Provide the [x, y] coordinate of the cell's center where the given text is located.  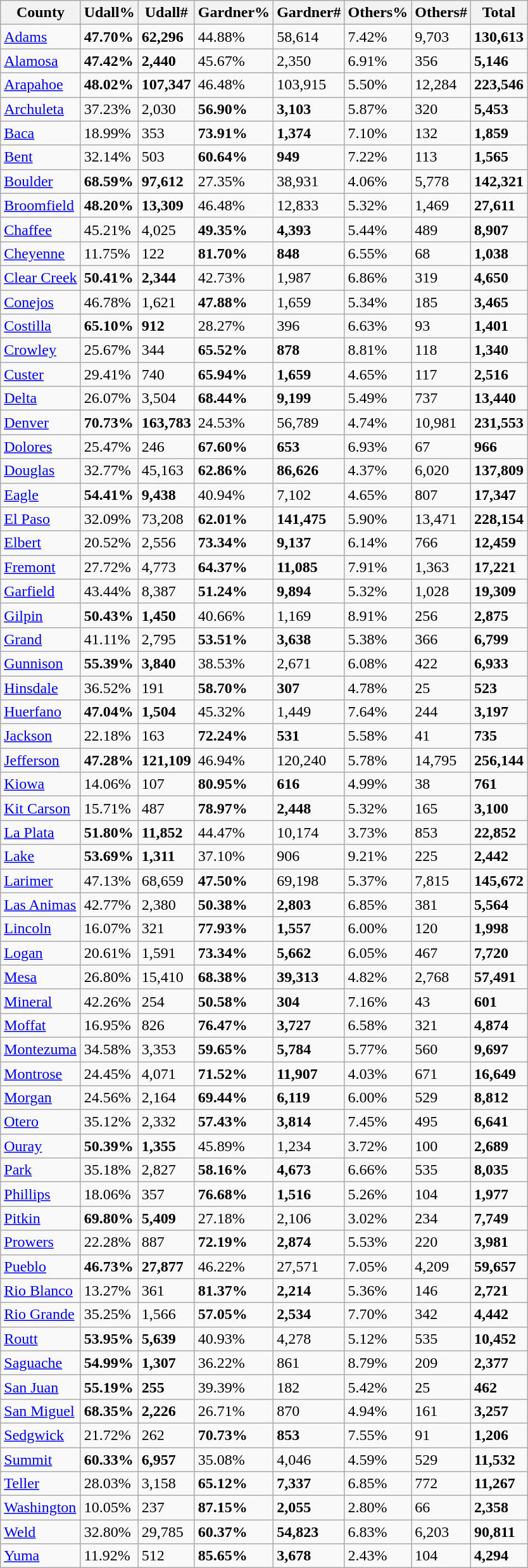
4.94% [378, 1411]
7.64% [378, 712]
Garfield [41, 591]
671 [441, 1074]
2.80% [378, 1508]
117 [441, 374]
42.77% [109, 905]
8.91% [378, 615]
55.19% [109, 1387]
3,638 [309, 639]
118 [441, 350]
1,169 [309, 615]
966 [499, 447]
5.38% [378, 639]
185 [441, 302]
353 [166, 133]
45.67% [234, 61]
27.35% [234, 181]
32.09% [109, 519]
254 [166, 1001]
4.59% [378, 1459]
616 [309, 784]
5.50% [378, 85]
25.47% [109, 447]
Park [41, 1170]
62,296 [166, 37]
146 [441, 1291]
28.03% [109, 1484]
1,038 [499, 253]
4,874 [499, 1025]
67 [441, 447]
861 [309, 1363]
9,703 [441, 37]
Hinsdale [41, 687]
Montezuma [41, 1049]
57,491 [499, 977]
8,907 [499, 229]
11,085 [309, 567]
50.41% [109, 277]
10,174 [309, 832]
Jackson [41, 736]
27,571 [309, 1266]
86,626 [309, 471]
Boulder [41, 181]
244 [441, 712]
18.06% [109, 1194]
27,877 [166, 1266]
54.41% [109, 495]
2,332 [166, 1122]
Logan [41, 953]
307 [309, 687]
32.14% [109, 157]
5,784 [309, 1049]
57.05% [234, 1315]
Alamosa [41, 61]
191 [166, 687]
68,659 [166, 881]
2,164 [166, 1098]
165 [441, 808]
24.53% [234, 423]
6,020 [441, 471]
66 [441, 1508]
5,564 [499, 905]
Chaffee [41, 229]
65.10% [109, 326]
6.66% [378, 1170]
1,977 [499, 1194]
69,198 [309, 881]
22,852 [499, 832]
4.74% [378, 423]
58.70% [234, 687]
87.15% [234, 1508]
42.26% [109, 1001]
2,689 [499, 1146]
46.94% [234, 760]
46.22% [234, 1266]
1,987 [309, 277]
Crowley [41, 350]
6.58% [378, 1025]
7.91% [378, 567]
5.42% [378, 1387]
1,998 [499, 929]
4.03% [378, 1074]
906 [309, 857]
93 [441, 326]
11.92% [109, 1556]
32.80% [109, 1532]
256,144 [499, 760]
40.93% [234, 1339]
Sedgwick [41, 1435]
11,907 [309, 1074]
304 [309, 1001]
Dolores [41, 447]
344 [166, 350]
107,347 [166, 85]
Gardner# [309, 13]
3,504 [166, 398]
7,815 [441, 881]
2,380 [166, 905]
601 [499, 1001]
1,234 [309, 1146]
3,100 [499, 808]
81.70% [234, 253]
10,981 [441, 423]
55.39% [109, 663]
495 [441, 1122]
2,442 [499, 857]
6.05% [378, 953]
4,278 [309, 1339]
7,720 [499, 953]
848 [309, 253]
Teller [41, 1484]
Larimer [41, 881]
41 [441, 736]
1,566 [166, 1315]
58.16% [234, 1170]
12,459 [499, 543]
Rio Blanco [41, 1291]
9,697 [499, 1049]
1,311 [166, 857]
45,163 [166, 471]
20.52% [109, 543]
2,055 [309, 1508]
1,340 [499, 350]
La Plata [41, 832]
44.47% [234, 832]
1,557 [309, 929]
2,795 [166, 639]
225 [441, 857]
72.24% [234, 736]
50.38% [234, 905]
25.67% [109, 350]
8,812 [499, 1098]
163,783 [166, 423]
24.56% [109, 1098]
2,377 [499, 1363]
73.91% [234, 133]
5.53% [378, 1242]
5.26% [378, 1194]
27,611 [499, 205]
137,809 [499, 471]
45.89% [234, 1146]
234 [441, 1218]
1,859 [499, 133]
7.05% [378, 1266]
6,933 [499, 663]
5,453 [499, 109]
14,795 [441, 760]
43 [441, 1001]
Jefferson [41, 760]
Weld [41, 1532]
Moffat [41, 1025]
91 [441, 1435]
228,154 [499, 519]
356 [441, 61]
2,350 [309, 61]
Rio Grande [41, 1315]
523 [499, 687]
60.64% [234, 157]
34.58% [109, 1049]
7.70% [378, 1315]
5.34% [378, 302]
7,749 [499, 1218]
4,025 [166, 229]
1,449 [309, 712]
256 [441, 615]
Mineral [41, 1001]
878 [309, 350]
6.55% [378, 253]
237 [166, 1508]
Kiowa [41, 784]
11,267 [499, 1484]
737 [441, 398]
1,307 [166, 1363]
8,035 [499, 1170]
Routt [41, 1339]
38,931 [309, 181]
18.99% [109, 133]
Montrose [41, 1074]
13.27% [109, 1291]
27.18% [234, 1218]
4,209 [441, 1266]
8.79% [378, 1363]
5.78% [378, 760]
113 [441, 157]
97,612 [166, 181]
68.38% [234, 977]
43.44% [109, 591]
72.19% [234, 1242]
503 [166, 157]
4,046 [309, 1459]
29.41% [109, 374]
Pitkin [41, 1218]
51.24% [234, 591]
Arapahoe [41, 85]
76.47% [234, 1025]
77.93% [234, 929]
512 [166, 1556]
1,363 [441, 567]
2,803 [309, 905]
County [41, 13]
11.75% [109, 253]
36.22% [234, 1363]
2,344 [166, 277]
1,401 [499, 326]
Clear Creek [41, 277]
54,823 [309, 1532]
103,915 [309, 85]
772 [441, 1484]
381 [441, 905]
65.12% [234, 1484]
68 [441, 253]
422 [441, 663]
Eagle [41, 495]
90,811 [499, 1532]
Denver [41, 423]
357 [166, 1194]
El Paso [41, 519]
2,358 [499, 1508]
65.52% [234, 350]
142,321 [499, 181]
69.80% [109, 1218]
2,556 [166, 543]
531 [309, 736]
6,799 [499, 639]
141,475 [309, 519]
6.08% [378, 663]
4,650 [499, 277]
9.21% [378, 857]
120 [441, 929]
320 [441, 109]
4.99% [378, 784]
5.37% [378, 881]
35.12% [109, 1122]
2,214 [309, 1291]
4,294 [499, 1556]
17,347 [499, 495]
2,721 [499, 1291]
56.90% [234, 109]
67.60% [234, 447]
Kit Carson [41, 808]
Lake [41, 857]
161 [441, 1411]
45.21% [109, 229]
21.72% [109, 1435]
39,313 [309, 977]
2,516 [499, 374]
887 [166, 1242]
53.95% [109, 1339]
826 [166, 1025]
10.05% [109, 1508]
60.33% [109, 1459]
7.55% [378, 1435]
246 [166, 447]
1,591 [166, 953]
1,028 [441, 591]
6,641 [499, 1122]
Elbert [41, 543]
San Miguel [41, 1411]
Baca [41, 133]
2.43% [378, 1556]
5.58% [378, 736]
47.28% [109, 760]
37.23% [109, 109]
319 [441, 277]
3,465 [499, 302]
Delta [41, 398]
870 [309, 1411]
62.01% [234, 519]
735 [499, 736]
78.97% [234, 808]
Others% [378, 13]
22.28% [109, 1242]
Summit [41, 1459]
1,450 [166, 615]
27.72% [109, 567]
4.82% [378, 977]
Others# [441, 13]
13,471 [441, 519]
342 [441, 1315]
42.73% [234, 277]
4.06% [378, 181]
2,875 [499, 615]
11,532 [499, 1459]
38.53% [234, 663]
Costilla [41, 326]
Pueblo [41, 1266]
2,768 [441, 977]
54.99% [109, 1363]
7,337 [309, 1484]
4,442 [499, 1315]
6.91% [378, 61]
122 [166, 253]
50.39% [109, 1146]
56,789 [309, 423]
3,678 [309, 1556]
2,827 [166, 1170]
3,103 [309, 109]
7.10% [378, 133]
39.39% [234, 1387]
64.37% [234, 567]
2,030 [166, 109]
3,257 [499, 1411]
3.02% [378, 1218]
5.87% [378, 109]
12,833 [309, 205]
59,657 [499, 1266]
120,240 [309, 760]
41.11% [109, 639]
Conejos [41, 302]
489 [441, 229]
60.37% [234, 1532]
9,137 [309, 543]
13,440 [499, 398]
766 [441, 543]
69.44% [234, 1098]
46.73% [109, 1266]
255 [166, 1387]
53.69% [109, 857]
Yuma [41, 1556]
Saguache [41, 1363]
5,639 [166, 1339]
48.20% [109, 205]
50.58% [234, 1001]
13,309 [166, 205]
2,874 [309, 1242]
53.51% [234, 639]
1,504 [166, 712]
3.72% [378, 1146]
223,546 [499, 85]
48.02% [109, 85]
5.49% [378, 398]
4.37% [378, 471]
Washington [41, 1508]
7.42% [378, 37]
807 [441, 495]
6.86% [378, 277]
5,409 [166, 1218]
Las Animas [41, 905]
3,197 [499, 712]
1,374 [309, 133]
6,957 [166, 1459]
2,671 [309, 663]
San Juan [41, 1387]
182 [309, 1387]
5.44% [378, 229]
68.44% [234, 398]
35.08% [234, 1459]
59.65% [234, 1049]
1,621 [166, 302]
15.71% [109, 808]
9,199 [309, 398]
85.65% [234, 1556]
9,438 [166, 495]
19,309 [499, 591]
35.18% [109, 1170]
Gilpin [41, 615]
761 [499, 784]
Adams [41, 37]
4,071 [166, 1074]
Udall# [166, 13]
Total [499, 13]
49.35% [234, 229]
26.71% [234, 1411]
73,208 [166, 519]
3,981 [499, 1242]
130,613 [499, 37]
740 [166, 374]
6.93% [378, 447]
15,410 [166, 977]
366 [441, 639]
6.63% [378, 326]
6.14% [378, 543]
37.10% [234, 857]
3,353 [166, 1049]
3,840 [166, 663]
1,565 [499, 157]
262 [166, 1435]
47.70% [109, 37]
1,516 [309, 1194]
71.52% [234, 1074]
38 [441, 784]
24.45% [109, 1074]
7.16% [378, 1001]
40.66% [234, 615]
Archuleta [41, 109]
100 [441, 1146]
Phillips [41, 1194]
Cheyenne [41, 253]
361 [166, 1291]
1,355 [166, 1146]
Gardner% [234, 13]
68.59% [109, 181]
7.45% [378, 1122]
560 [441, 1049]
3,727 [309, 1025]
14.06% [109, 784]
17,221 [499, 567]
4,673 [309, 1170]
3,158 [166, 1484]
3.73% [378, 832]
Mesa [41, 977]
45.32% [234, 712]
47.04% [109, 712]
163 [166, 736]
Gunnison [41, 663]
Fremont [41, 567]
50.43% [109, 615]
396 [309, 326]
10,452 [499, 1339]
6,119 [309, 1098]
132 [441, 133]
Grand [41, 639]
5,146 [499, 61]
16,649 [499, 1074]
912 [166, 326]
26.07% [109, 398]
47.42% [109, 61]
47.13% [109, 881]
2,534 [309, 1315]
Broomfield [41, 205]
Douglas [41, 471]
29,785 [166, 1532]
8.81% [378, 350]
Morgan [41, 1098]
4,393 [309, 229]
22.18% [109, 736]
36.52% [109, 687]
Custer [41, 374]
2,106 [309, 1218]
487 [166, 808]
6,203 [441, 1532]
76.68% [234, 1194]
35.25% [109, 1315]
3,814 [309, 1122]
Otero [41, 1122]
2,226 [166, 1411]
65.94% [234, 374]
47.50% [234, 881]
Lincoln [41, 929]
Udall% [109, 13]
5.36% [378, 1291]
5.77% [378, 1049]
462 [499, 1387]
32.77% [109, 471]
Huerfano [41, 712]
220 [441, 1242]
51.80% [109, 832]
231,553 [499, 423]
57.43% [234, 1122]
44.88% [234, 37]
80.95% [234, 784]
7,102 [309, 495]
4,773 [166, 567]
145,672 [499, 881]
81.37% [234, 1291]
68.35% [109, 1411]
47.88% [234, 302]
12,284 [441, 85]
209 [441, 1363]
2,440 [166, 61]
9,894 [309, 591]
2,448 [309, 808]
62.86% [234, 471]
467 [441, 953]
11,852 [166, 832]
20.61% [109, 953]
Ouray [41, 1146]
7.22% [378, 157]
16.07% [109, 929]
40.94% [234, 495]
58,614 [309, 37]
121,109 [166, 760]
16.95% [109, 1025]
8,387 [166, 591]
1,469 [441, 205]
26.80% [109, 977]
Prowers [41, 1242]
1,206 [499, 1435]
949 [309, 157]
653 [309, 447]
6.83% [378, 1532]
5.12% [378, 1339]
Bent [41, 157]
5,778 [441, 181]
5,662 [309, 953]
5.90% [378, 519]
4.78% [378, 687]
28.27% [234, 326]
46.78% [109, 302]
107 [166, 784]
